Extract the (x, y) coordinate from the center of the cell holding the provided text.  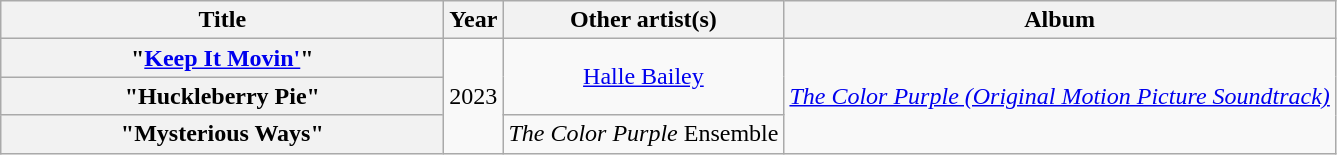
The Color Purple (Original Motion Picture Soundtrack) (1060, 96)
Title (222, 20)
"Huckleberry Pie" (222, 96)
Other artist(s) (644, 20)
"Mysterious Ways" (222, 134)
Album (1060, 20)
2023 (474, 96)
The Color Purple Ensemble (644, 134)
Year (474, 20)
"Keep It Movin'" (222, 58)
Halle Bailey (644, 77)
